Identify which cell holds the provided text, then report its (X, Y) central coordinate. 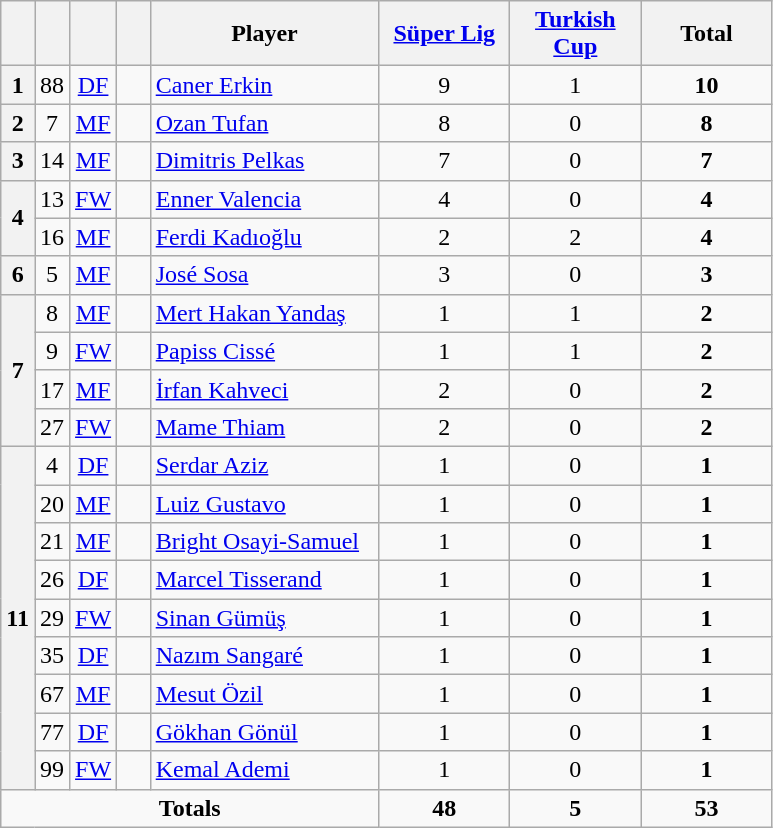
Caner Erkin (264, 85)
53 (706, 808)
Totals (190, 808)
27 (52, 427)
Mame Thiam (264, 427)
Mesut Özil (264, 694)
16 (52, 237)
88 (52, 85)
Bright Osayi-Samuel (264, 542)
48 (444, 808)
6 (18, 275)
Mert Hakan Yandaş (264, 313)
José Sosa (264, 275)
67 (52, 694)
Ferdi Kadıoğlu (264, 237)
Ozan Tufan (264, 123)
Marcel Tisserand (264, 580)
Papiss Cissé (264, 351)
11 (18, 618)
Kemal Ademi (264, 770)
Luiz Gustavo (264, 503)
Dimitris Pelkas (264, 161)
17 (52, 389)
99 (52, 770)
29 (52, 618)
Sinan Gümüş (264, 618)
26 (52, 580)
Gökhan Gönül (264, 732)
Serdar Aziz (264, 465)
13 (52, 199)
20 (52, 503)
21 (52, 542)
35 (52, 656)
77 (52, 732)
14 (52, 161)
Süper Lig (444, 34)
İrfan Kahveci (264, 389)
Player (264, 34)
Turkish Cup (576, 34)
10 (706, 85)
Total (706, 34)
Enner Valencia (264, 199)
Nazım Sangaré (264, 656)
